Output the (x, y) coordinate of the center of the cell containing the given text.  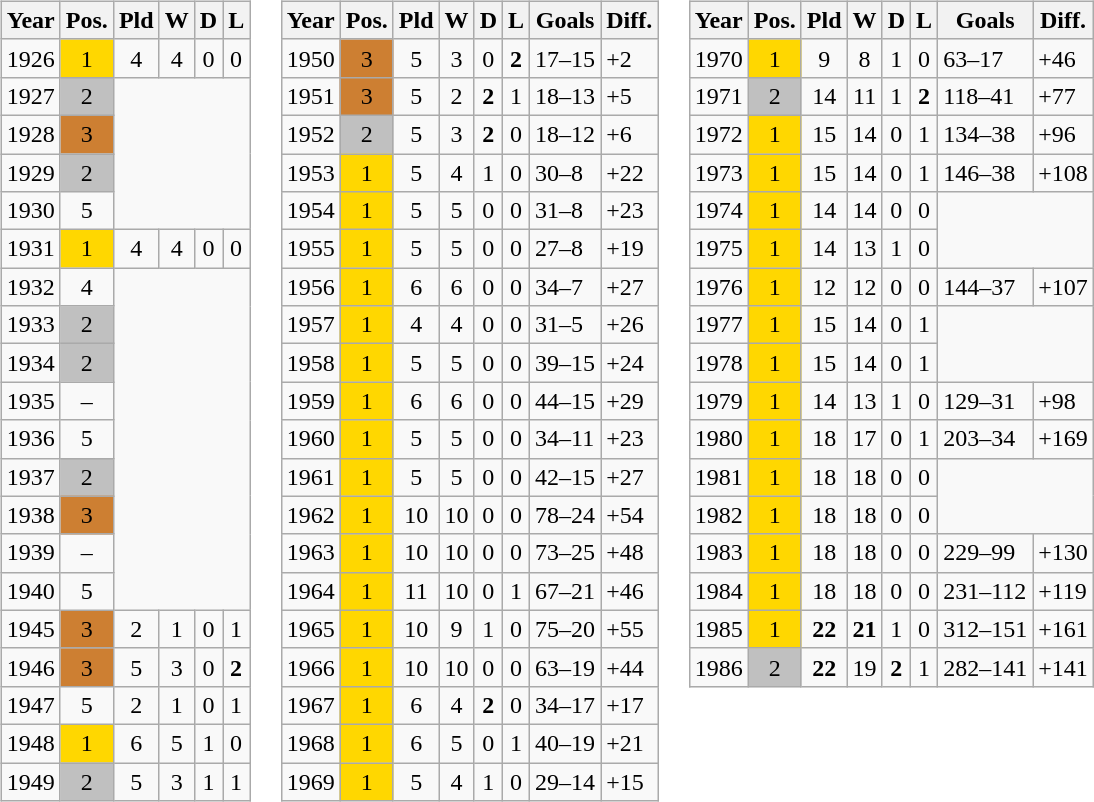
1940 (30, 591)
231–112 (986, 591)
1957 (310, 325)
8 (864, 58)
+19 (630, 249)
1968 (310, 743)
1933 (30, 325)
1965 (310, 629)
1946 (30, 667)
1938 (30, 515)
1974 (718, 211)
1945 (30, 629)
29–14 (566, 781)
1977 (718, 325)
312–151 (986, 629)
1950 (310, 58)
1931 (30, 249)
+48 (630, 553)
1937 (30, 477)
1973 (718, 173)
1984 (718, 591)
1959 (310, 401)
1978 (718, 363)
34–7 (566, 287)
1980 (718, 439)
34–11 (566, 439)
+130 (1064, 553)
1971 (718, 96)
27–8 (566, 249)
+24 (630, 363)
75–20 (566, 629)
203–34 (986, 439)
1929 (30, 173)
1947 (30, 705)
1985 (718, 629)
+2 (630, 58)
1935 (30, 401)
21 (864, 629)
1926 (30, 58)
78–24 (566, 515)
1966 (310, 667)
+5 (630, 96)
134–38 (986, 134)
1986 (718, 667)
+141 (1064, 667)
19 (864, 667)
1970 (718, 58)
1948 (30, 743)
1969 (310, 781)
229–99 (986, 553)
44–15 (566, 401)
1936 (30, 439)
30–8 (566, 173)
17–15 (566, 58)
+119 (1064, 591)
+26 (630, 325)
1928 (30, 134)
1979 (718, 401)
+161 (1064, 629)
1963 (310, 553)
18–12 (566, 134)
1932 (30, 287)
39–15 (566, 363)
146–38 (986, 173)
+55 (630, 629)
40–19 (566, 743)
1961 (310, 477)
42–15 (566, 477)
1981 (718, 477)
1939 (30, 553)
118–41 (986, 96)
+29 (630, 401)
1955 (310, 249)
+6 (630, 134)
+21 (630, 743)
1976 (718, 287)
1967 (310, 705)
+17 (630, 705)
+98 (1064, 401)
+108 (1064, 173)
282–141 (986, 667)
1954 (310, 211)
+169 (1064, 439)
1983 (718, 553)
+107 (1064, 287)
18–13 (566, 96)
1956 (310, 287)
1951 (310, 96)
+77 (1064, 96)
+15 (630, 781)
1930 (30, 211)
1962 (310, 515)
+96 (1064, 134)
34–17 (566, 705)
73–25 (566, 553)
+22 (630, 173)
31–8 (566, 211)
1982 (718, 515)
31–5 (566, 325)
17 (864, 439)
67–21 (566, 591)
129–31 (986, 401)
1952 (310, 134)
63–17 (986, 58)
+54 (630, 515)
1960 (310, 439)
1927 (30, 96)
+44 (630, 667)
1949 (30, 781)
1958 (310, 363)
1953 (310, 173)
1972 (718, 134)
1964 (310, 591)
1975 (718, 249)
1934 (30, 363)
144–37 (986, 287)
63–19 (566, 667)
